Identify which cell holds the provided text, then report its [x, y] central coordinate. 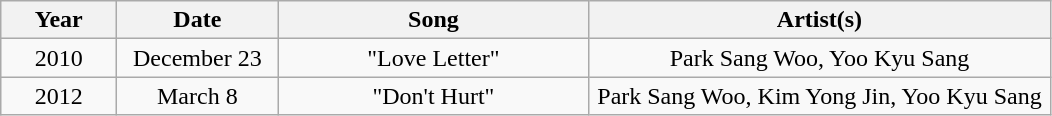
"Love Letter" [434, 58]
Year [59, 20]
2010 [59, 58]
Song [434, 20]
Park Sang Woo, Kim Yong Jin, Yoo Kyu Sang [820, 96]
Park Sang Woo, Yoo Kyu Sang [820, 58]
Artist(s) [820, 20]
2012 [59, 96]
"Don't Hurt" [434, 96]
December 23 [198, 58]
March 8 [198, 96]
Date [198, 20]
